Return (X, Y) of the center of cell containing provided text 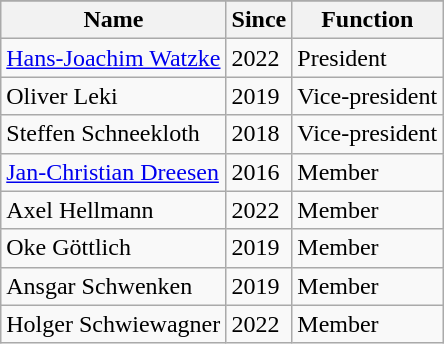
Name (114, 20)
2016 (259, 172)
Since (259, 20)
Jan-Christian Dreesen (114, 172)
Hans-Joachim Watzke (114, 58)
Oliver Leki (114, 96)
President (368, 58)
Axel Hellmann (114, 210)
Steffen Schneekloth (114, 134)
Holger Schwiewagner (114, 324)
Function (368, 20)
2018 (259, 134)
Ansgar Schwenken (114, 286)
Oke Göttlich (114, 248)
